Provide the (x, y) coordinate of the cell's center where the given text is located.  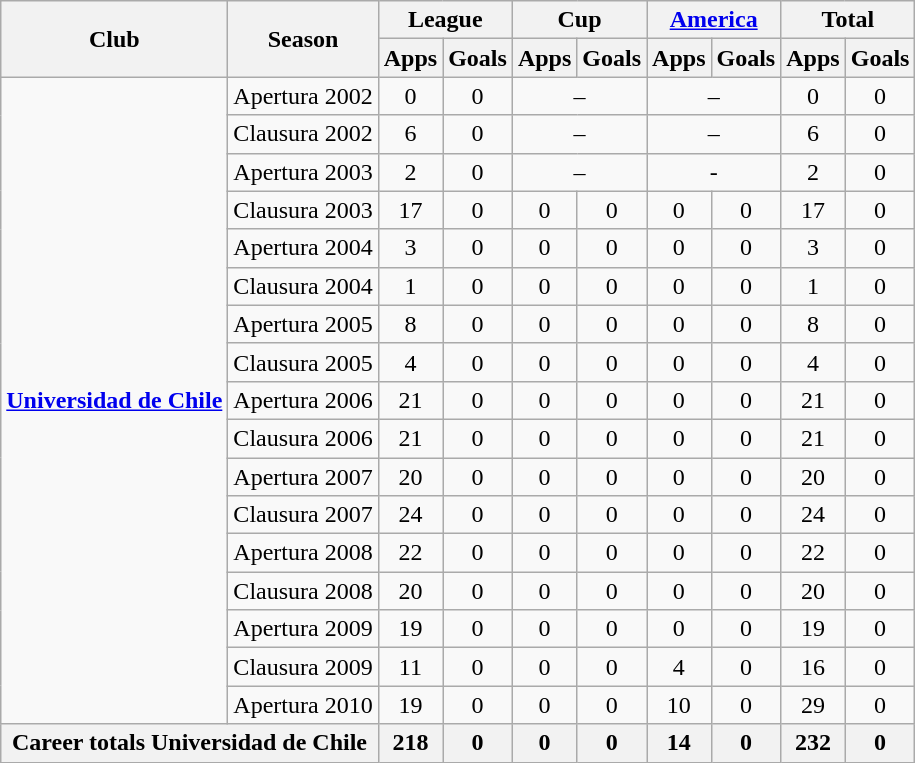
Clausura 2008 (303, 591)
16 (813, 667)
Apertura 2002 (303, 96)
Clausura 2007 (303, 515)
Apertura 2009 (303, 629)
Club (114, 39)
Apertura 2010 (303, 705)
Clausura 2009 (303, 667)
Clausura 2006 (303, 438)
Apertura 2005 (303, 324)
29 (813, 705)
Cup (579, 20)
Clausura 2005 (303, 362)
Apertura 2004 (303, 248)
10 (679, 705)
232 (813, 743)
Career totals Universidad de Chile (190, 743)
League (445, 20)
America (714, 20)
- (714, 172)
218 (410, 743)
Clausura 2003 (303, 210)
14 (679, 743)
Clausura 2002 (303, 134)
Universidad de Chile (114, 400)
Total (848, 20)
Apertura 2008 (303, 553)
Clausura 2004 (303, 286)
Apertura 2007 (303, 477)
Apertura 2003 (303, 172)
Season (303, 39)
Apertura 2006 (303, 400)
11 (410, 667)
